Locate the cell with the specified text and output its (x, y) center coordinate. 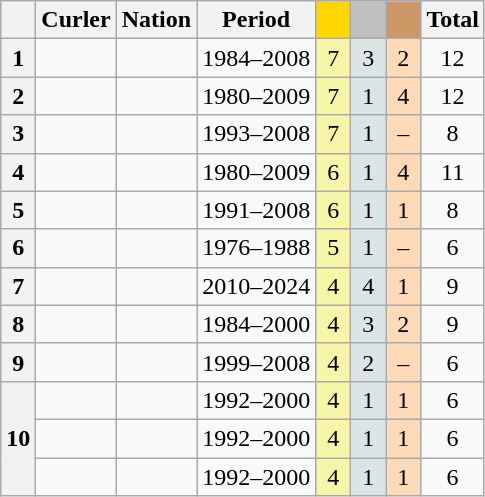
1991–2008 (256, 210)
2010–2024 (256, 286)
Nation (156, 20)
1999–2008 (256, 362)
1984–2000 (256, 324)
Period (256, 20)
11 (453, 172)
10 (18, 438)
Total (453, 20)
1976–1988 (256, 248)
1984–2008 (256, 58)
1993–2008 (256, 134)
Curler (76, 20)
